Extract the [x, y] coordinate from the center of the cell holding the provided text.  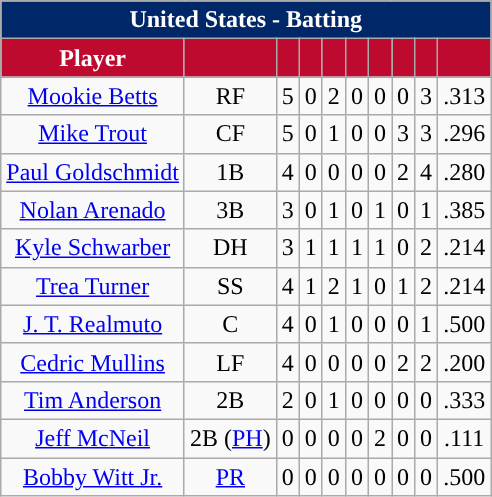
.280 [464, 172]
C [230, 324]
Nolan Arenado [93, 210]
Cedric Mullins [93, 362]
Jeff McNeil [93, 438]
CF [230, 134]
Paul Goldschmidt [93, 172]
.296 [464, 134]
Mookie Betts [93, 96]
SS [230, 286]
2B (PH) [230, 438]
PR [230, 477]
.200 [464, 362]
Mike Trout [93, 134]
.385 [464, 210]
DH [230, 248]
3B [230, 210]
Trea Turner [93, 286]
.313 [464, 96]
2B [230, 400]
Player [93, 58]
Bobby Witt Jr. [93, 477]
LF [230, 362]
1B [230, 172]
United States - Batting [246, 20]
.111 [464, 438]
Kyle Schwarber [93, 248]
.333 [464, 400]
J. T. Realmuto [93, 324]
RF [230, 96]
Tim Anderson [93, 400]
